From the cell containing the given text, extract its center point as (X, Y) coordinate. 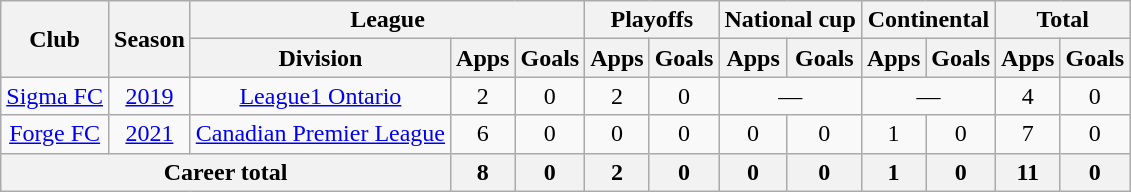
Division (320, 58)
League1 Ontario (320, 96)
11 (1028, 172)
2019 (150, 96)
Career total (226, 172)
League (387, 20)
6 (483, 134)
Canadian Premier League (320, 134)
7 (1028, 134)
Total (1063, 20)
Forge FC (55, 134)
4 (1028, 96)
Continental (928, 20)
Sigma FC (55, 96)
Season (150, 39)
2021 (150, 134)
Playoffs (652, 20)
8 (483, 172)
National cup (790, 20)
Club (55, 39)
